Capture the cell that displays the provided text and extract its (X, Y) central coordinate. 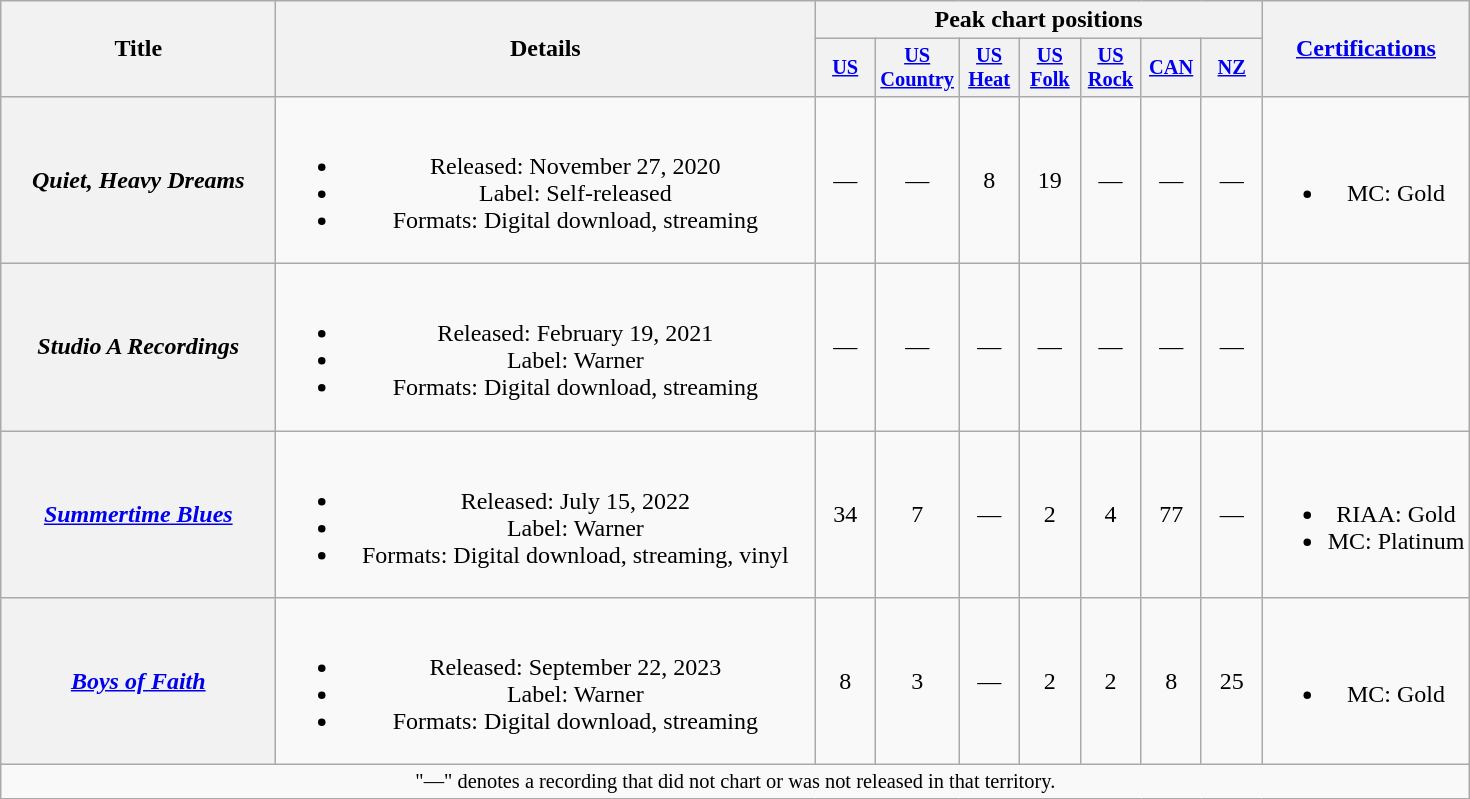
Title (138, 49)
25 (1232, 682)
77 (1172, 514)
Released: July 15, 2022Label: WarnerFormats: Digital download, streaming, vinyl (546, 514)
USHeat (990, 68)
"—" denotes a recording that did not chart or was not released in that territory. (736, 782)
Certifications (1366, 49)
CAN (1172, 68)
Studio A Recordings (138, 348)
Released: November 27, 2020Label: Self-releasedFormats: Digital download, streaming (546, 180)
NZ (1232, 68)
Released: September 22, 2023Label: WarnerFormats: Digital download, streaming (546, 682)
7 (918, 514)
Quiet, Heavy Dreams (138, 180)
RIAA: GoldMC: Platinum (1366, 514)
19 (1050, 180)
Released: February 19, 2021Label: WarnerFormats: Digital download, streaming (546, 348)
34 (846, 514)
Details (546, 49)
US (846, 68)
3 (918, 682)
Summertime Blues (138, 514)
Peak chart positions (1038, 20)
USFolk (1050, 68)
Boys of Faith (138, 682)
4 (1110, 514)
USCountry (918, 68)
US Rock (1110, 68)
